Search for the cell housing the specified text and yield its [x, y] center coordinate. 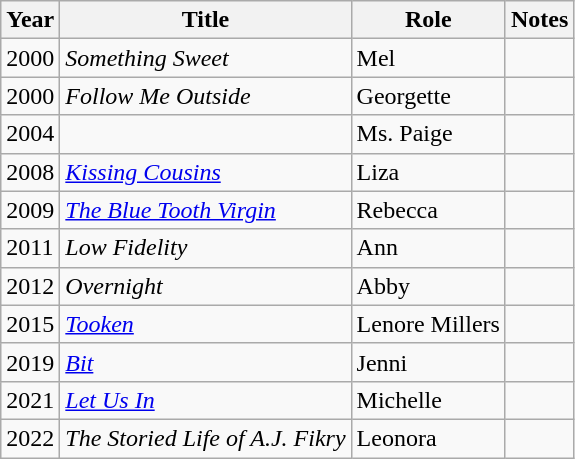
Ann [428, 248]
Rebecca [428, 210]
The Storied Life of A.J. Fikry [206, 438]
Low Fidelity [206, 248]
Ms. Paige [428, 134]
2022 [30, 438]
Role [428, 20]
Mel [428, 58]
2015 [30, 324]
2004 [30, 134]
Title [206, 20]
Notes [539, 20]
2012 [30, 286]
2011 [30, 248]
2021 [30, 400]
Michelle [428, 400]
Bit [206, 362]
Let Us In [206, 400]
Abby [428, 286]
Follow Me Outside [206, 96]
Leonora [428, 438]
The Blue Tooth Virgin [206, 210]
Tooken [206, 324]
Georgette [428, 96]
Jenni [428, 362]
Overnight [206, 286]
Lenore Millers [428, 324]
Kissing Cousins [206, 172]
2008 [30, 172]
Something Sweet [206, 58]
Liza [428, 172]
Year [30, 20]
2019 [30, 362]
2009 [30, 210]
